Provide the (x, y) coordinate of the cell's center where the given text is located.  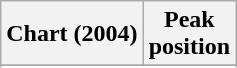
Peak position (189, 34)
Chart (2004) (72, 34)
